For the text-containing cell, return its midpoint in (x, y) coordinate format. 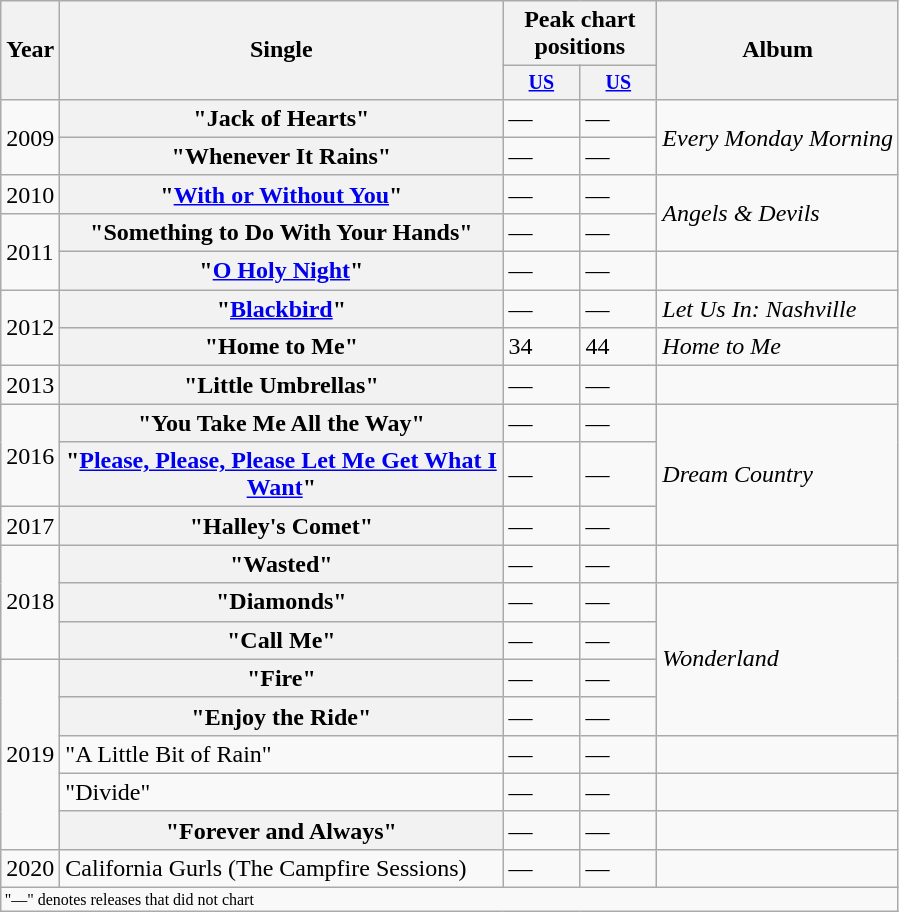
2011 (30, 251)
"Please, Please, Please Let Me Get What I Want" (282, 474)
"Jack of Hearts" (282, 118)
Single (282, 50)
Home to Me (778, 347)
Dream Country (778, 474)
"Call Me" (282, 640)
"Wasted" (282, 564)
"With or Without You" (282, 194)
2019 (30, 754)
"O Holy Night" (282, 271)
California Gurls (The Campfire Sessions) (282, 868)
2017 (30, 526)
"—" denotes releases that did not chart (450, 900)
"Diamonds" (282, 602)
"You Take Me All the Way" (282, 423)
Peak chartpositions (580, 34)
Year (30, 50)
"Forever and Always" (282, 830)
"Enjoy the Ride" (282, 716)
2009 (30, 137)
2020 (30, 868)
2010 (30, 194)
44 (618, 347)
"Blackbird" (282, 309)
"Fire" (282, 678)
Angels & Devils (778, 213)
2018 (30, 602)
"Little Umbrellas" (282, 385)
"A Little Bit of Rain" (282, 754)
Wonderland (778, 659)
"Halley's Comet" (282, 526)
2012 (30, 328)
2013 (30, 385)
"Divide" (282, 792)
"Home to Me" (282, 347)
"Whenever It Rains" (282, 156)
34 (542, 347)
"Something to Do With Your Hands" (282, 232)
2016 (30, 456)
Let Us In: Nashville (778, 309)
Every Monday Morning (778, 137)
Album (778, 50)
